Identify which cell holds the provided text, then report its (X, Y) central coordinate. 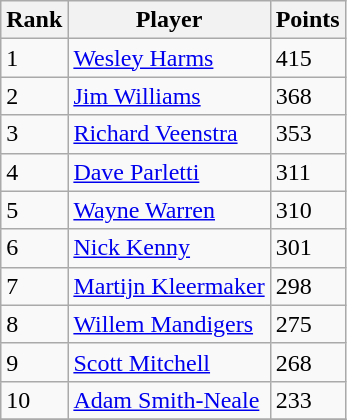
Adam Smith-Neale (169, 400)
268 (308, 362)
Wayne Warren (169, 210)
Jim Williams (169, 96)
3 (34, 134)
Rank (34, 20)
415 (308, 58)
Willem Mandigers (169, 324)
Scott Mitchell (169, 362)
Player (169, 20)
233 (308, 400)
Martijn Kleermaker (169, 286)
1 (34, 58)
9 (34, 362)
310 (308, 210)
Nick Kenny (169, 248)
Points (308, 20)
275 (308, 324)
Wesley Harms (169, 58)
7 (34, 286)
298 (308, 286)
301 (308, 248)
353 (308, 134)
368 (308, 96)
2 (34, 96)
10 (34, 400)
8 (34, 324)
Richard Veenstra (169, 134)
6 (34, 248)
311 (308, 172)
5 (34, 210)
Dave Parletti (169, 172)
4 (34, 172)
